Provide the [x, y] coordinate of the cell's center where the given text is located.  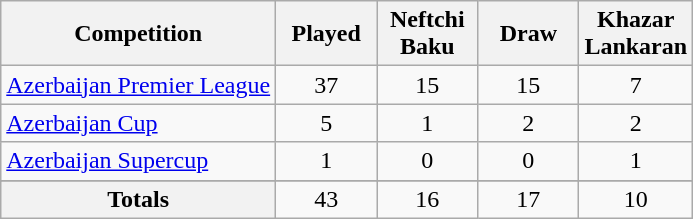
Azerbaijan Supercup [138, 161]
Azerbaijan Premier League [138, 85]
Totals [138, 199]
Played [326, 34]
Competition [138, 34]
7 [636, 85]
10 [636, 199]
16 [428, 199]
5 [326, 123]
37 [326, 85]
Khazar Lankaran [636, 34]
Neftchi Baku [428, 34]
Draw [528, 34]
43 [326, 199]
Azerbaijan Cup [138, 123]
17 [528, 199]
